Find where the given text appears and provide that cell's center as (X, Y) coordinate. 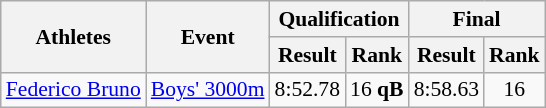
Final (477, 19)
Athletes (74, 36)
Boys' 3000m (208, 90)
Federico Bruno (74, 90)
Qualification (340, 19)
16 qB (377, 90)
Event (208, 36)
8:58.63 (446, 90)
16 (514, 90)
8:52.78 (308, 90)
